Extract the (x, y) coordinate from the center of the cell holding the provided text.  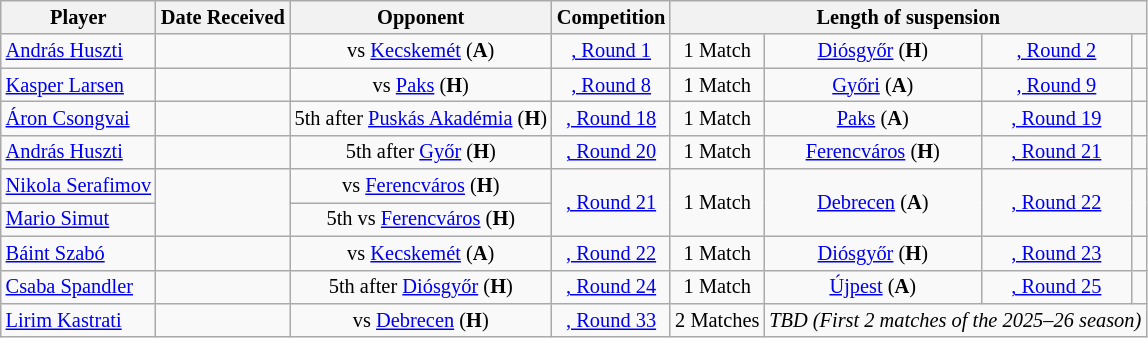
vs Debrecen (H) (421, 320)
5th after Puskás Akadémia (H) (421, 118)
, Round 20 (611, 152)
Győri (A) (872, 85)
Date Received (223, 17)
TBD (First 2 matches of the 2025–26 season) (955, 320)
Ferencváros (H) (872, 152)
, Round 2 (1056, 51)
, Round 18 (611, 118)
Competition (611, 17)
5th after Diósgyőr (H) (421, 287)
2 Matches (717, 320)
Debrecen (A) (872, 202)
Kasper Larsen (78, 85)
, Round 33 (611, 320)
Opponent (421, 17)
Nikola Serafimov (78, 186)
, Round 23 (1056, 253)
Csaba Spandler (78, 287)
, Round 25 (1056, 287)
, Round 24 (611, 287)
5th after Győr (H) (421, 152)
, Round 8 (611, 85)
Mario Simut (78, 219)
Újpest (A) (872, 287)
, Round 1 (611, 51)
5th vs Ferencváros (H) (421, 219)
, Round 9 (1056, 85)
Player (78, 17)
Lirim Kastrati (78, 320)
vs Paks (H) (421, 85)
, Round 19 (1056, 118)
vs Ferencváros (H) (421, 186)
Paks (A) (872, 118)
Áron Csongvai (78, 118)
Báint Szabó (78, 253)
Length of suspension (908, 17)
